Determine the [X, Y] coordinate at the center of the cell enclosing the given text.  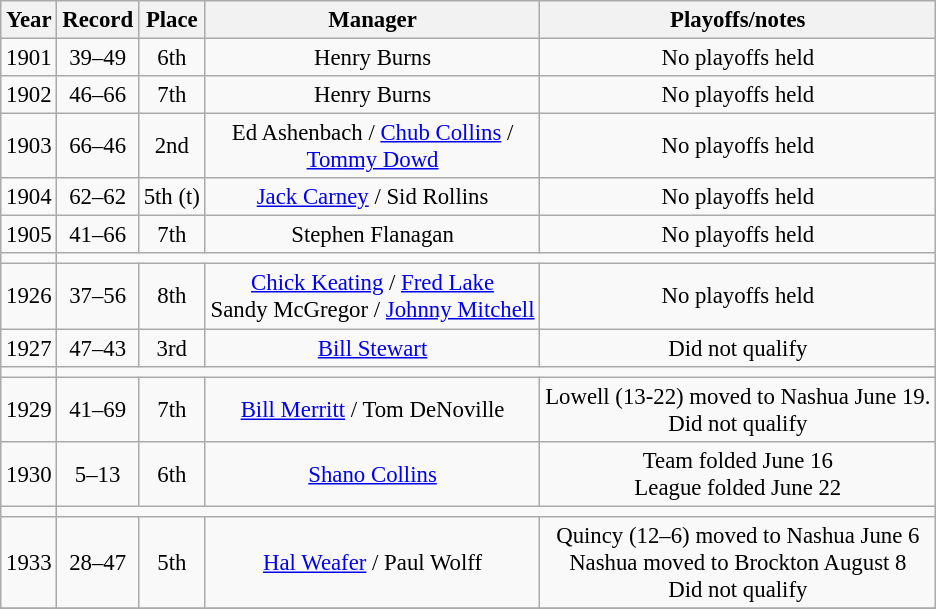
Lowell (13-22) moved to Nashua June 19.Did not qualify [738, 410]
Did not qualify [738, 348]
Bill Merritt / Tom DeNoville [372, 410]
1933 [29, 563]
1927 [29, 348]
41–69 [98, 410]
Team folded June 16League folded June 22 [738, 474]
37–56 [98, 296]
47–43 [98, 348]
1902 [29, 95]
Chick Keating / Fred LakeSandy McGregor / Johnny Mitchell [372, 296]
3rd [172, 348]
Ed Ashenbach / Chub Collins / Tommy Dowd [372, 146]
1904 [29, 197]
41–66 [98, 235]
Year [29, 20]
1903 [29, 146]
Quincy (12–6) moved to Nashua June 6Nashua moved to Brockton August 8Did not qualify [738, 563]
5th [172, 563]
1901 [29, 58]
Stephen Flanagan [372, 235]
39–49 [98, 58]
46–66 [98, 95]
62–62 [98, 197]
Shano Collins [372, 474]
Bill Stewart [372, 348]
1930 [29, 474]
2nd [172, 146]
66–46 [98, 146]
1905 [29, 235]
Record [98, 20]
Hal Weafer / Paul Wolff [372, 563]
28–47 [98, 563]
8th [172, 296]
1929 [29, 410]
1926 [29, 296]
Manager [372, 20]
5th (t) [172, 197]
5–13 [98, 474]
Playoffs/notes [738, 20]
Jack Carney / Sid Rollins [372, 197]
Place [172, 20]
